Capture the cell that displays the provided text and extract its (x, y) central coordinate. 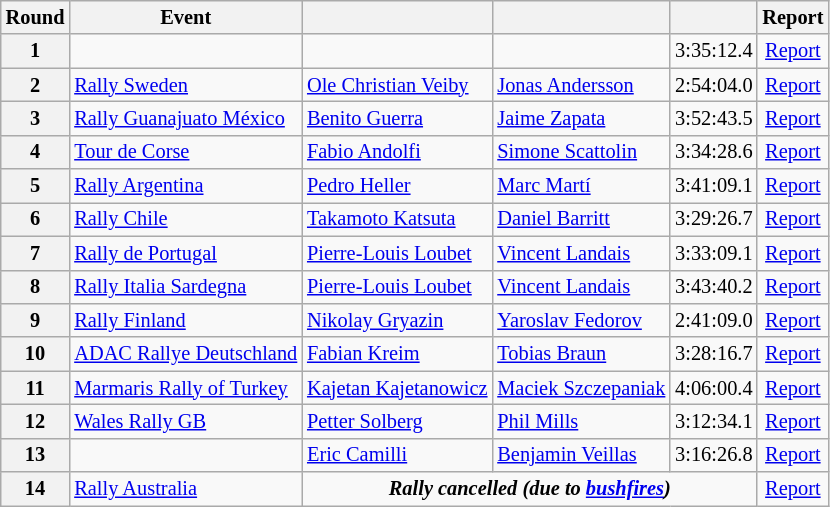
3:34:28.6 (714, 152)
Fabian Kreim (397, 354)
Rally Sweden (186, 85)
4 (36, 152)
Rally Italia Sardegna (186, 287)
6 (36, 219)
9 (36, 320)
Yaroslav Fedorov (581, 320)
Benjamin Veillas (581, 455)
1 (36, 51)
Tobias Braun (581, 354)
Round (36, 17)
11 (36, 388)
Wales Rally GB (186, 421)
3 (36, 118)
Marc Martí (581, 186)
Marmaris Rally of Turkey (186, 388)
Phil Mills (581, 421)
Ole Christian Veiby (397, 85)
3:29:26.7 (714, 219)
2:54:04.0 (714, 85)
Takamoto Katsuta (397, 219)
3:35:12.4 (714, 51)
Rally Argentina (186, 186)
2:41:09.0 (714, 320)
Maciek Szczepaniak (581, 388)
Jonas Andersson (581, 85)
ADAC Rallye Deutschland (186, 354)
3:52:43.5 (714, 118)
Eric Camilli (397, 455)
8 (36, 287)
14 (36, 489)
3:28:16.7 (714, 354)
Pedro Heller (397, 186)
Daniel Barritt (581, 219)
3:16:26.8 (714, 455)
2 (36, 85)
5 (36, 186)
10 (36, 354)
Tour de Corse (186, 152)
Simone Scattolin (581, 152)
4:06:00.4 (714, 388)
3:33:09.1 (714, 253)
Rally cancelled (due to bushfires) (530, 489)
3:41:09.1 (714, 186)
Fabio Andolfi (397, 152)
Rally Guanajuato México (186, 118)
7 (36, 253)
13 (36, 455)
Event (186, 17)
Nikolay Gryazin (397, 320)
12 (36, 421)
Jaime Zapata (581, 118)
Rally Finland (186, 320)
Rally de Portugal (186, 253)
Rally Chile (186, 219)
Benito Guerra (397, 118)
Petter Solberg (397, 421)
3:43:40.2 (714, 287)
3:12:34.1 (714, 421)
Kajetan Kajetanowicz (397, 388)
Rally Australia (186, 489)
